From the cell containing the given text, extract its center point as (X, Y) coordinate. 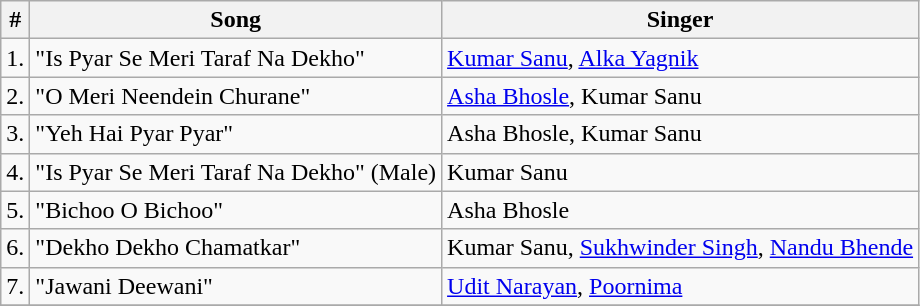
3. (16, 134)
# (16, 20)
1. (16, 58)
Kumar Sanu, Alka Yagnik (680, 58)
6. (16, 248)
"Yeh Hai Pyar Pyar" (236, 134)
Asha Bhosle (680, 210)
4. (16, 172)
"Jawani Deewani" (236, 286)
Singer (680, 20)
Udit Narayan, Poornima (680, 286)
Kumar Sanu (680, 172)
"Dekho Dekho Chamatkar" (236, 248)
"Is Pyar Se Meri Taraf Na Dekho" (236, 58)
"O Meri Neendein Churane" (236, 96)
Kumar Sanu, Sukhwinder Singh, Nandu Bhende (680, 248)
"Bichoo O Bichoo" (236, 210)
5. (16, 210)
"Is Pyar Se Meri Taraf Na Dekho" (Male) (236, 172)
7. (16, 286)
2. (16, 96)
Song (236, 20)
